Search for the cell housing the specified text and yield its [X, Y] center coordinate. 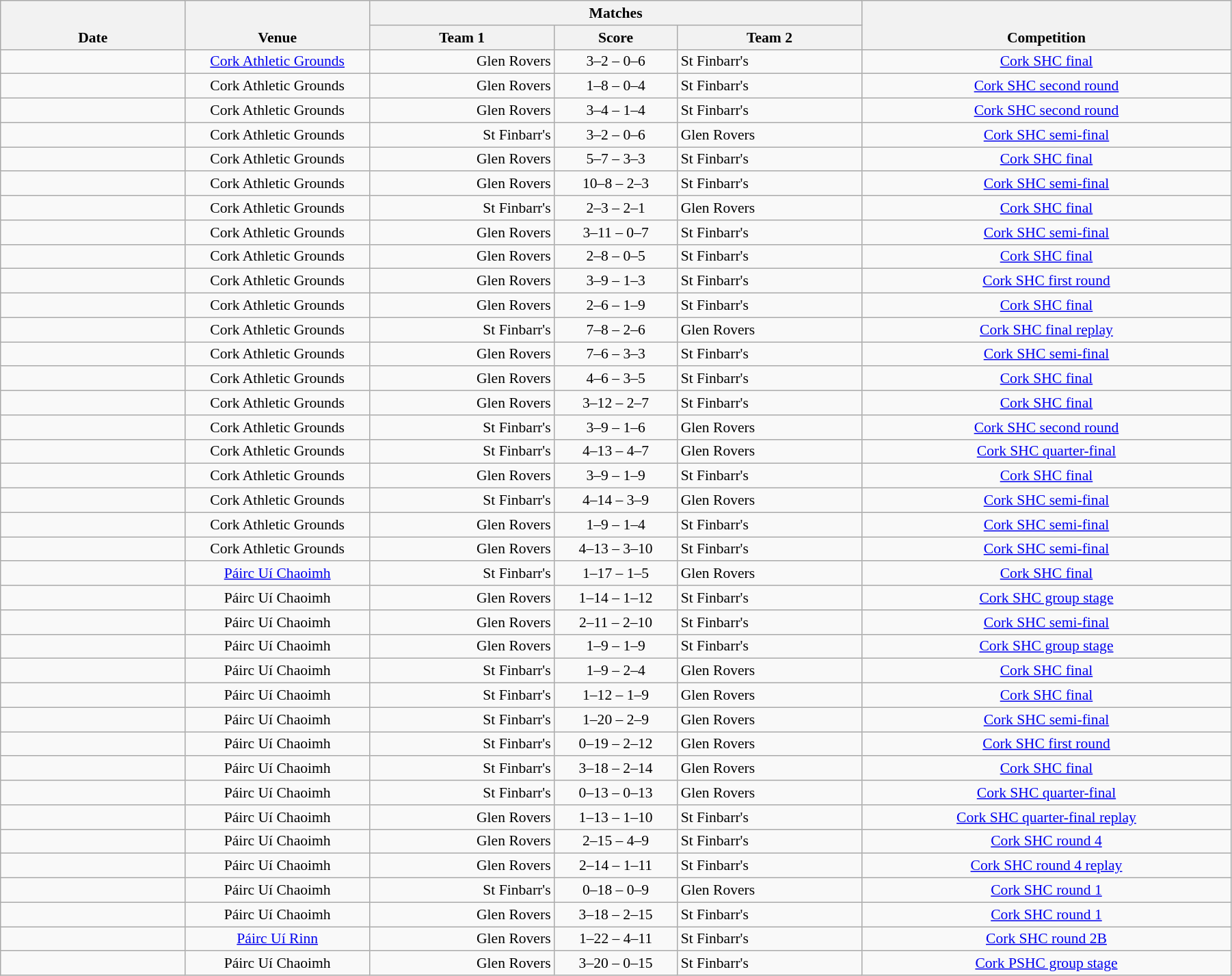
3–9 – 1–9 [616, 476]
Team 1 [462, 38]
5–7 – 3–3 [616, 159]
1–20 – 2–9 [616, 720]
3–20 – 0–15 [616, 964]
0–13 – 0–13 [616, 793]
2–6 – 1–9 [616, 306]
Cork SHC round 2B [1047, 939]
1–12 – 1–9 [616, 696]
2–15 – 4–9 [616, 841]
Score [616, 38]
1–14 – 1–12 [616, 598]
3–11 – 0–7 [616, 233]
1–8 – 0–4 [616, 86]
1–9 – 1–9 [616, 646]
2–8 – 0–5 [616, 256]
0–19 – 2–12 [616, 744]
4–14 – 3–9 [616, 501]
Cork SHC round 4 [1047, 841]
1–17 – 1–5 [616, 574]
4–13 – 4–7 [616, 451]
7–8 – 2–6 [616, 330]
1–13 – 1–10 [616, 817]
3–18 – 2–15 [616, 914]
0–18 – 0–9 [616, 891]
1–22 – 4–11 [616, 939]
2–14 – 1–11 [616, 866]
3–9 – 1–3 [616, 281]
Competition [1047, 25]
1–9 – 2–4 [616, 671]
Cork SHC round 4 replay [1047, 866]
3–12 – 2–7 [616, 403]
Páirc Uí Rinn [278, 939]
3–9 – 1–6 [616, 427]
4–13 – 3–10 [616, 549]
3–4 – 1–4 [616, 111]
10–8 – 2–3 [616, 184]
2–3 – 2–1 [616, 208]
7–6 – 3–3 [616, 354]
4–6 – 3–5 [616, 379]
Cork SHC quarter-final replay [1047, 817]
Team 2 [770, 38]
Venue [278, 25]
1–9 – 1–4 [616, 525]
Date [93, 25]
Cork PSHC group stage [1047, 964]
3–18 – 2–14 [616, 769]
Matches [616, 13]
2–11 – 2–10 [616, 622]
Cork SHC final replay [1047, 330]
